Determine the [X, Y] coordinate at the center of the cell enclosing the given text.  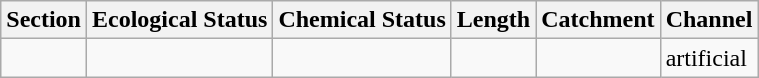
artificial [709, 58]
Channel [709, 20]
Ecological Status [179, 20]
Length [493, 20]
Section [44, 20]
Chemical Status [362, 20]
Catchment [598, 20]
